Search for the cell housing the specified text and yield its (X, Y) center coordinate. 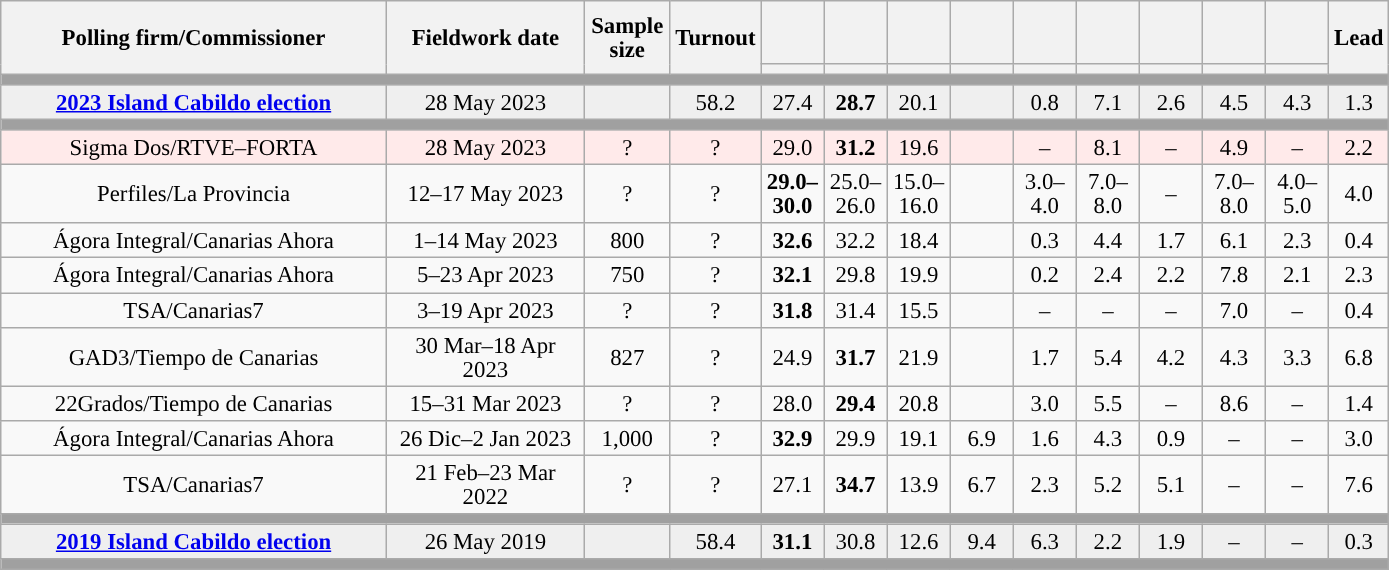
GAD3/Tiempo de Canarias (194, 356)
19.6 (918, 148)
12.6 (918, 542)
27.1 (792, 484)
32.6 (792, 242)
2023 Island Cabildo election (194, 102)
31.4 (856, 310)
8.6 (1234, 404)
29.8 (856, 276)
3.3 (1298, 356)
26 May 2019 (485, 542)
Fieldwork date (485, 38)
30.8 (856, 542)
9.4 (982, 542)
15.0–16.0 (918, 194)
28.0 (792, 404)
Turnout (716, 38)
31.8 (792, 310)
7.0 (1234, 310)
1.4 (1359, 404)
20.8 (918, 404)
6.9 (982, 438)
3–19 Apr 2023 (485, 310)
30 Mar–18 Apr 2023 (485, 356)
7.6 (1359, 484)
5.1 (1170, 484)
5–23 Apr 2023 (485, 276)
32.2 (856, 242)
21.9 (918, 356)
25.0–26.0 (856, 194)
13.9 (918, 484)
26 Dic–2 Jan 2023 (485, 438)
3.0–4.0 (1044, 194)
6.3 (1044, 542)
20.1 (918, 102)
2.4 (1108, 276)
1.6 (1044, 438)
31.2 (856, 148)
827 (627, 356)
5.4 (1108, 356)
4.0 (1359, 194)
2.1 (1298, 276)
0.2 (1044, 276)
6.8 (1359, 356)
22Grados/Tiempo de Canarias (194, 404)
5.5 (1108, 404)
1,000 (627, 438)
2019 Island Cabildo election (194, 542)
8.1 (1108, 148)
27.4 (792, 102)
800 (627, 242)
19.1 (918, 438)
18.4 (918, 242)
34.7 (856, 484)
1.9 (1170, 542)
29.0–30.0 (792, 194)
4.0–5.0 (1298, 194)
12–17 May 2023 (485, 194)
29.0 (792, 148)
32.1 (792, 276)
0.8 (1044, 102)
31.7 (856, 356)
1–14 May 2023 (485, 242)
Sample size (627, 38)
Polling firm/Commissioner (194, 38)
Lead (1359, 38)
28.7 (856, 102)
31.1 (792, 542)
1.3 (1359, 102)
4.4 (1108, 242)
58.4 (716, 542)
29.9 (856, 438)
5.2 (1108, 484)
4.9 (1234, 148)
Perfiles/La Provincia (194, 194)
15–31 Mar 2023 (485, 404)
7.1 (1108, 102)
7.8 (1234, 276)
21 Feb–23 Mar 2022 (485, 484)
29.4 (856, 404)
4.5 (1234, 102)
Sigma Dos/RTVE–FORTA (194, 148)
750 (627, 276)
6.7 (982, 484)
4.2 (1170, 356)
32.9 (792, 438)
15.5 (918, 310)
2.6 (1170, 102)
19.9 (918, 276)
6.1 (1234, 242)
24.9 (792, 356)
0.9 (1170, 438)
58.2 (716, 102)
